Identify which cell holds the provided text, then report its (x, y) central coordinate. 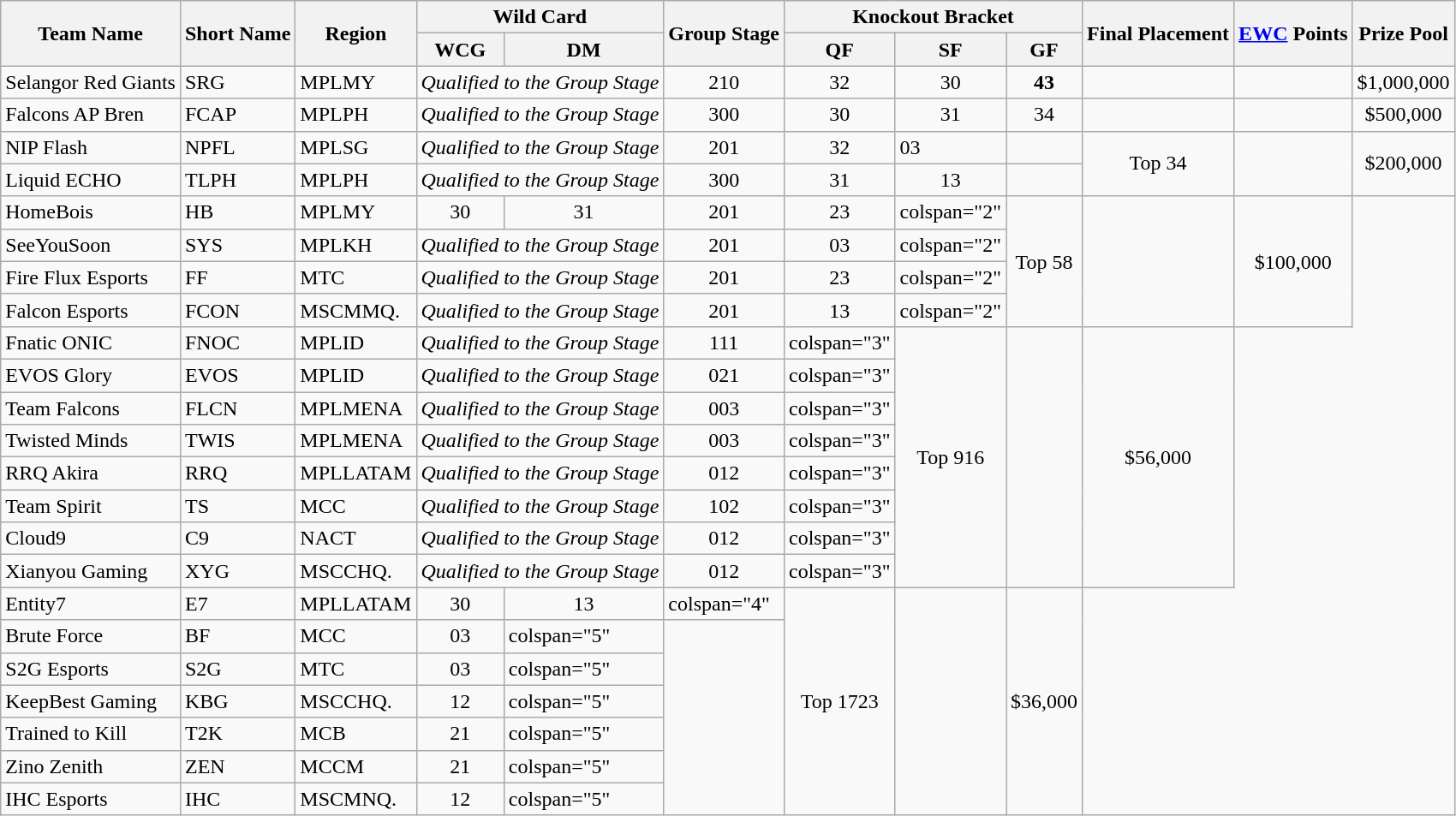
Zino Zenith (91, 766)
Final Placement (1158, 33)
NIP Flash (91, 147)
DM (584, 50)
KBG (237, 701)
IHC (237, 799)
111 (725, 342)
Region (356, 33)
GF (1043, 50)
EVOS Glory (91, 375)
MCCM (356, 766)
colspan="4" (725, 604)
FLCN (237, 408)
S2G Esports (91, 669)
EVOS (237, 375)
Top 1723 (839, 701)
MSCMNQ. (356, 799)
EWC Points (1293, 33)
Fire Flux Esports (91, 277)
SYS (237, 245)
Liquid ECHO (91, 180)
SeeYouSoon (91, 245)
Selangor Red Giants (91, 82)
FF (237, 277)
IHC Esports (91, 799)
SRG (237, 82)
Team Falcons (91, 408)
E7 (237, 604)
Trained to Kill (91, 734)
Xianyou Gaming (91, 571)
Wild Card (540, 17)
Short Name (237, 33)
QF (839, 50)
S2G (237, 669)
ZEN (237, 766)
SF (951, 50)
$100,000 (1293, 261)
MSCMMQ. (356, 310)
WCG (460, 50)
FNOC (237, 342)
Top 34 (1158, 164)
Top 916 (951, 456)
MPLSG (356, 147)
43 (1043, 82)
TWIS (237, 441)
FCAP (237, 115)
KeepBest Gaming (91, 701)
RRQ (237, 474)
$56,000 (1158, 456)
210 (725, 82)
MPLKH (356, 245)
C9 (237, 539)
HomeBois (91, 212)
Twisted Minds (91, 441)
FCON (237, 310)
NACT (356, 539)
Team Name (91, 33)
Falcons AP Bren (91, 115)
Cloud9 (91, 539)
Fnatic ONIC (91, 342)
102 (725, 506)
$1,000,000 (1403, 82)
T2K (237, 734)
021 (725, 375)
Entity7 (91, 604)
Knockout Bracket (933, 17)
HB (237, 212)
Brute Force (91, 636)
Top 58 (1043, 261)
Team Spirit (91, 506)
XYG (237, 571)
NPFL (237, 147)
34 (1043, 115)
$36,000 (1043, 701)
TLPH (237, 180)
$200,000 (1403, 164)
$500,000 (1403, 115)
Falcon Esports (91, 310)
RRQ Akira (91, 474)
BF (237, 636)
MCB (356, 734)
Group Stage (725, 33)
Prize Pool (1403, 33)
TS (237, 506)
